From the cell containing the given text, extract its center point as [X, Y] coordinate. 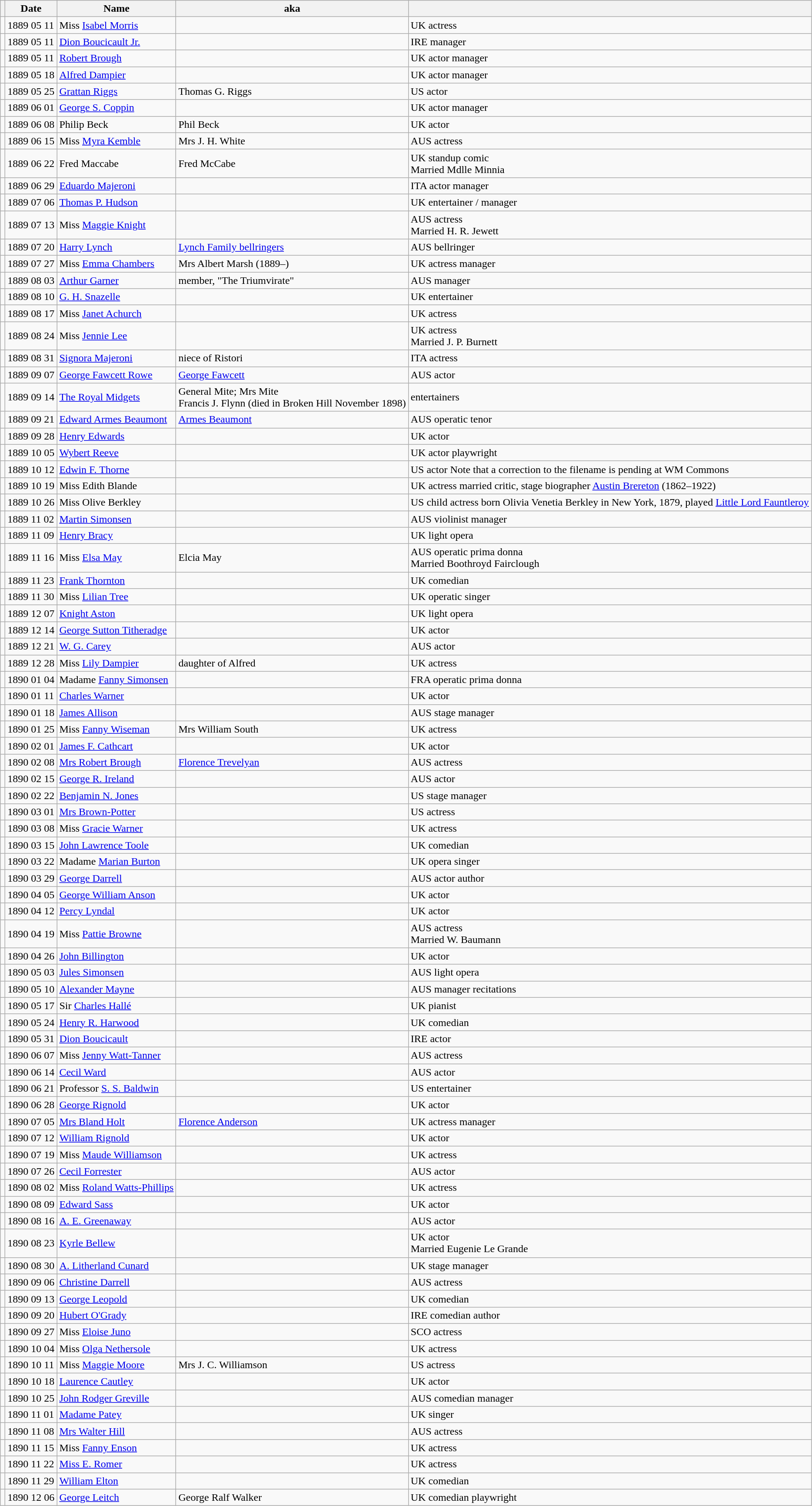
1889 05 18 [31, 75]
1889 06 22 [31, 163]
1890 09 20 [31, 1315]
US entertainer [609, 1089]
IRE comedian author [609, 1315]
entertainers [609, 397]
Miss Emma Chambers [116, 264]
UK actor playwright [609, 453]
Knight Aston [116, 613]
Date [31, 9]
UK operatic singer [609, 597]
Madame Marian Burton [116, 862]
UK pianist [609, 1006]
Mrs J. H. White [292, 141]
George William Anson [116, 895]
1890 01 18 [31, 713]
1890 03 22 [31, 862]
UK comedian playwright [609, 1497]
Miss Gracie Warner [116, 829]
Eduardo Majeroni [116, 186]
1890 07 26 [31, 1171]
Wybert Reeve [116, 453]
Edward Sass [116, 1204]
UK actorMarried Eugenie Le Grande [609, 1243]
1889 12 14 [31, 630]
UK stage manager [609, 1266]
1889 08 17 [31, 313]
Cecil Forrester [116, 1171]
George Leopold [116, 1299]
1890 12 06 [31, 1497]
AUS manager recitations [609, 989]
1890 08 09 [31, 1204]
1890 10 18 [31, 1382]
1890 07 05 [31, 1122]
Fred McCabe [292, 163]
1890 05 17 [31, 1006]
Frank Thornton [116, 580]
Lynch Family bellringers [292, 247]
Dion Boucicault [116, 1039]
1890 08 30 [31, 1266]
Miss Maggie Moore [116, 1365]
Henry R. Harwood [116, 1022]
1889 11 02 [31, 519]
W. G. Carey [116, 646]
Mrs Bland Holt [116, 1122]
1890 02 15 [31, 779]
Madame Patey [116, 1415]
George Fawcett Rowe [116, 375]
Mrs Walter Hill [116, 1431]
G. H. Snazelle [116, 297]
1890 07 19 [31, 1155]
1889 07 06 [31, 202]
Jules Simonsen [116, 973]
Miss Jenny Watt-Tanner [116, 1055]
1889 11 09 [31, 536]
1889 08 31 [31, 358]
Professor S. S. Baldwin [116, 1089]
Edwin F. Thorne [116, 469]
1889 09 28 [31, 436]
Name [116, 9]
Florence Anderson [292, 1122]
1889 12 28 [31, 663]
George Ralf Walker [292, 1497]
AUS actor author [609, 878]
Florence Trevelyan [292, 762]
Laurence Cautley [116, 1382]
1890 06 07 [31, 1055]
Mrs J. C. Williamson [292, 1365]
George R. Ireland [116, 779]
1889 09 21 [31, 420]
1890 02 01 [31, 746]
Miss Fanny Wiseman [116, 729]
1890 05 24 [31, 1022]
1890 11 15 [31, 1448]
1889 12 21 [31, 646]
1890 01 25 [31, 729]
Madame Fanny Simonsen [116, 680]
1890 03 08 [31, 829]
Sir Charles Hallé [116, 1006]
ITA actress [609, 358]
1889 10 12 [31, 469]
A. Litherland Cunard [116, 1266]
1890 02 22 [31, 795]
Miss Roland Watts-Phillips [116, 1188]
John Billington [116, 956]
US child actress born Olivia Venetia Berkley in New York, 1879, played Little Lord Fauntleroy [609, 502]
ITA actor manager [609, 186]
Harry Lynch [116, 247]
Armes Beaumont [292, 420]
Fred Maccabe [116, 163]
George Darrell [116, 878]
UK standup comicMarried Mdlle Minnia [609, 163]
aka [292, 9]
Henry Bracy [116, 536]
1890 05 31 [31, 1039]
niece of Ristori [292, 358]
AUS violinist manager [609, 519]
1890 11 08 [31, 1431]
Mrs Brown-Potter [116, 812]
Miss Isabel Morris [116, 25]
Robert Brough [116, 58]
US stage manager [609, 795]
1890 02 08 [31, 762]
1890 01 11 [31, 696]
George S. Coppin [116, 108]
AUS manager [609, 280]
1890 10 25 [31, 1398]
Thomas P. Hudson [116, 202]
UK actress married critic, stage biographer Austin Brereton (1862–1922) [609, 486]
1890 04 26 [31, 956]
Henry Edwards [116, 436]
1890 07 12 [31, 1138]
1890 06 21 [31, 1089]
Miss Olga Nethersole [116, 1348]
Percy Lyndal [116, 911]
1890 06 14 [31, 1072]
Signora Majeroni [116, 358]
Mrs Robert Brough [116, 762]
1889 06 29 [31, 186]
IRE manager [609, 42]
UK opera singer [609, 862]
Elcia May [292, 558]
1890 11 29 [31, 1481]
1889 07 20 [31, 247]
1889 11 30 [31, 597]
Miss Myra Kemble [116, 141]
AUS light opera [609, 973]
UK entertainer [609, 297]
1889 07 13 [31, 224]
1890 10 04 [31, 1348]
1889 06 15 [31, 141]
Miss Olive Berkley [116, 502]
AUS comedian manager [609, 1398]
Cecil Ward [116, 1072]
1889 07 27 [31, 264]
Miss Lilian Tree [116, 597]
1889 11 16 [31, 558]
Mrs Albert Marsh (1889–) [292, 264]
Miss Edith Blande [116, 486]
Edward Armes Beaumont [116, 420]
Miss Eloise Juno [116, 1332]
member, "The Triumvirate" [292, 280]
1890 05 03 [31, 973]
1889 09 07 [31, 375]
Miss Maggie Knight [116, 224]
Miss Pattie Browne [116, 934]
1890 05 10 [31, 989]
1890 09 06 [31, 1282]
1889 05 25 [31, 91]
1889 08 03 [31, 280]
William Rignold [116, 1138]
James F. Cathcart [116, 746]
Miss Fanny Enson [116, 1448]
Martin Simonsen [116, 519]
US actor Note that a correction to the filename is pending at WM Commons [609, 469]
Alfred Dampier [116, 75]
Miss Janet Achurch [116, 313]
1890 11 22 [31, 1464]
1889 11 23 [31, 580]
The Royal Midgets [116, 397]
UK actressMarried J. P. Burnett [609, 336]
George Leitch [116, 1497]
AUS actressMarried W. Baumann [609, 934]
General Mite; Mrs MiteFrancis J. Flynn (died in Broken Hill November 1898) [292, 397]
1890 03 29 [31, 878]
1890 09 13 [31, 1299]
1889 10 05 [31, 453]
1889 10 19 [31, 486]
UK entertainer / manager [609, 202]
Grattan Riggs [116, 91]
1889 06 01 [31, 108]
Benjamin N. Jones [116, 795]
1890 11 01 [31, 1415]
1889 08 24 [31, 336]
AUS bellringer [609, 247]
Dion Boucicault Jr. [116, 42]
Hubert O'Grady [116, 1315]
George Rignold [116, 1105]
Phil Beck [292, 124]
Alexander Mayne [116, 989]
Mrs William South [292, 729]
Miss Lily Dampier [116, 663]
FRA operatic prima donna [609, 680]
Arthur Garner [116, 280]
1889 12 07 [31, 613]
1890 03 15 [31, 845]
UK singer [609, 1415]
1889 09 14 [31, 397]
Charles Warner [116, 696]
1889 10 26 [31, 502]
Kyrle Bellew [116, 1243]
1890 04 12 [31, 911]
Miss Jennie Lee [116, 336]
IRE actor [609, 1039]
1890 01 04 [31, 680]
1890 06 28 [31, 1105]
Christine Darrell [116, 1282]
AUS stage manager [609, 713]
Miss Elsa May [116, 558]
John Rodger Greville [116, 1398]
George Sutton Titheradge [116, 630]
1890 08 16 [31, 1221]
1890 08 02 [31, 1188]
SCO actress [609, 1332]
1890 10 11 [31, 1365]
AUS actressMarried H. R. Jewett [609, 224]
William Elton [116, 1481]
US actor [609, 91]
1890 09 27 [31, 1332]
Miss Maude Williamson [116, 1155]
James Allison [116, 713]
daughter of Alfred [292, 663]
1890 03 01 [31, 812]
A. E. Greenaway [116, 1221]
1889 06 08 [31, 124]
AUS operatic tenor [609, 420]
John Lawrence Toole [116, 845]
George Fawcett [292, 375]
1890 04 19 [31, 934]
Miss E. Romer [116, 1464]
Thomas G. Riggs [292, 91]
1890 04 05 [31, 895]
1890 08 23 [31, 1243]
1889 08 10 [31, 297]
AUS operatic prima donnaMarried Boothroyd Fairclough [609, 558]
Philip Beck [116, 124]
